Output the [x, y] coordinate of the center of the cell containing the given text.  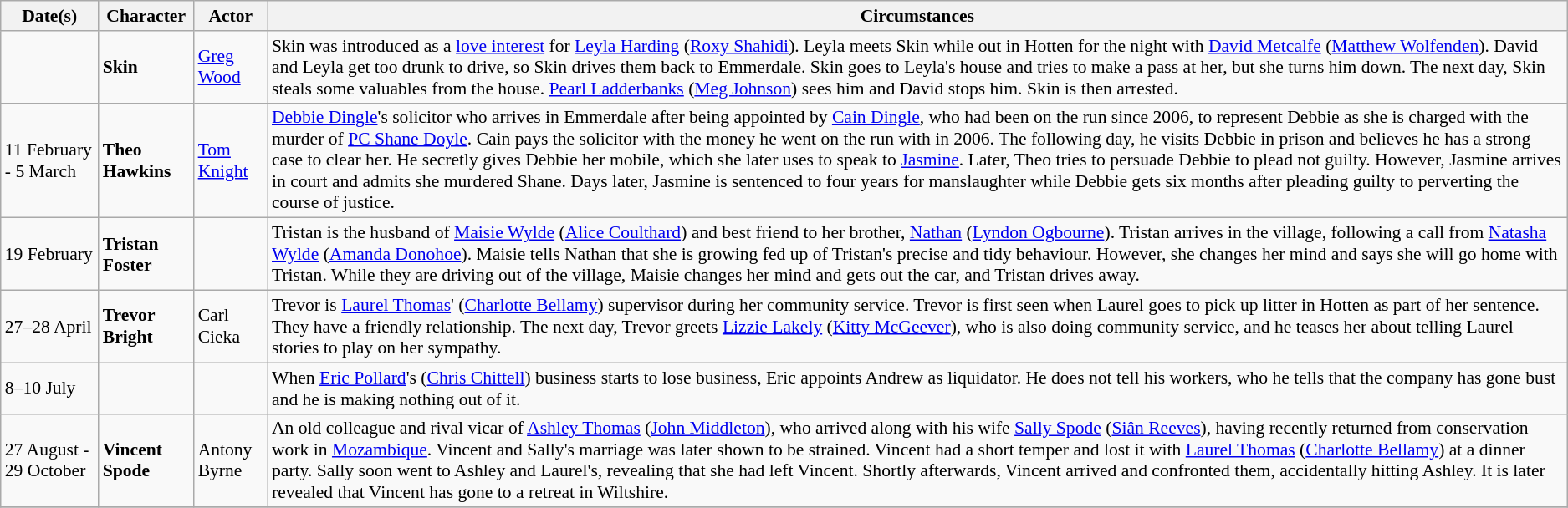
Character [146, 16]
Theo Hawkins [146, 160]
Carl Cieka [231, 328]
Circumstances [917, 16]
27–28 April [50, 328]
Tom Knight [231, 160]
27 August - 29 October [50, 460]
Tristan Foster [146, 254]
19 February [50, 254]
Trevor Bright [146, 328]
Actor [231, 16]
Antony Byrne [231, 460]
8–10 July [50, 388]
11 February - 5 March [50, 160]
Skin [146, 67]
Vincent Spode [146, 460]
Date(s) [50, 16]
Greg Wood [231, 67]
